Provide the (x, y) coordinate of the cell's center where the given text is located.  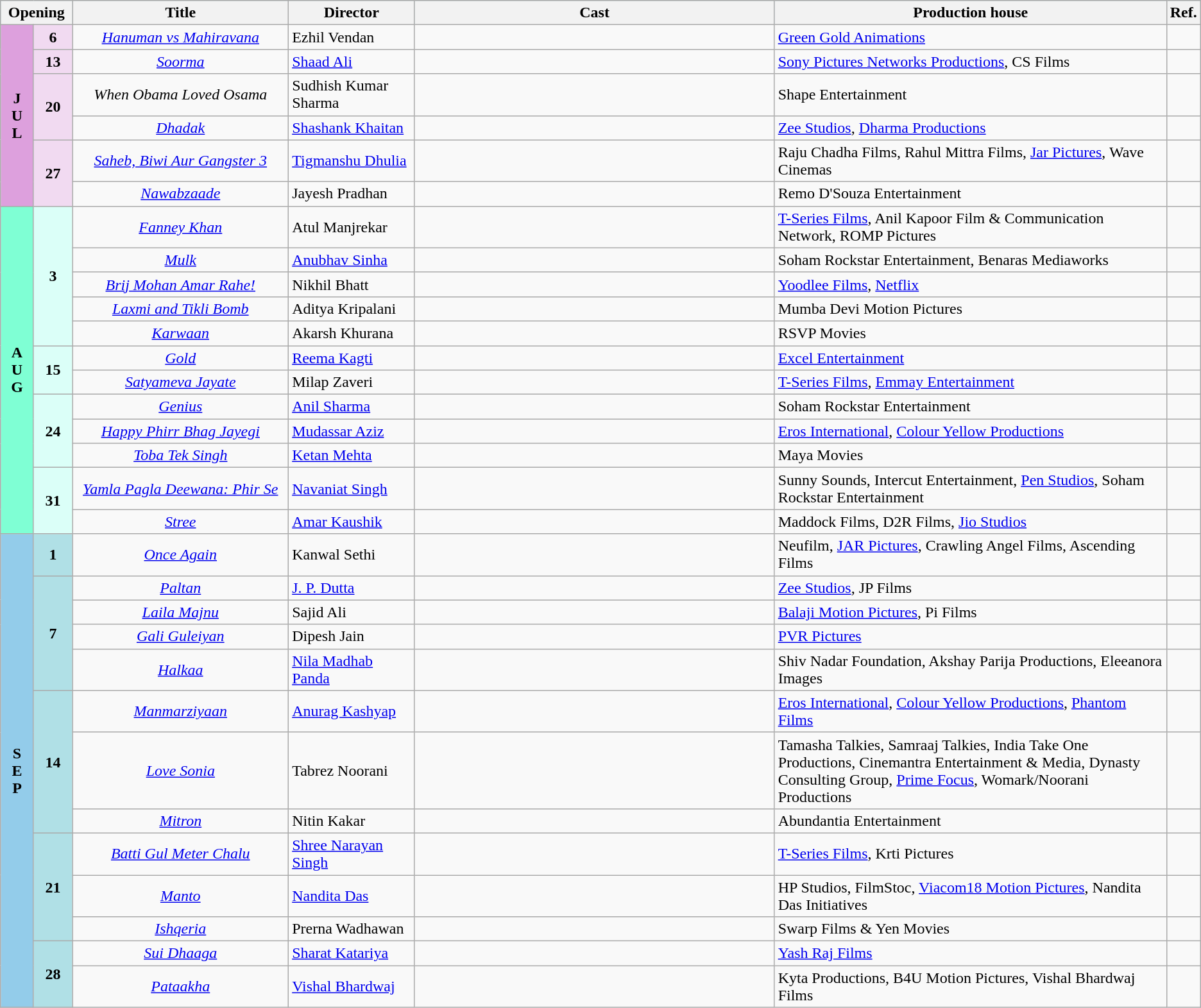
Zee Studios, Dharma Productions (970, 128)
Cast (594, 13)
Anil Sharma (352, 407)
Nawabzaade (181, 194)
Laila Majnu (181, 612)
PVR Pictures (970, 636)
Ref. (1183, 13)
T-Series Films, Emmay Entertainment (970, 382)
Zee Studios, JP Films (970, 588)
Excel Entertainment (970, 357)
Navaniat Singh (352, 489)
Love Sonia (181, 770)
Pataakha (181, 987)
Nitin Kakar (352, 821)
31 (53, 500)
Ketan Mehta (352, 456)
Yamla Pagla Deewana: Phir Se (181, 489)
Akarsh Khurana (352, 333)
JUL (17, 115)
AUG (17, 370)
Happy Phirr Bhag Jayegi (181, 431)
1 (53, 554)
Satyameva Jayate (181, 382)
Jayesh Pradhan (352, 194)
Reema Kagti (352, 357)
Stree (181, 522)
6 (53, 37)
Kanwal Sethi (352, 554)
14 (53, 762)
Vishal Bhardwaj (352, 987)
Aditya Kripalani (352, 309)
HP Studios, FilmStoc, Viacom18 Motion Pictures, Nandita Das Initiatives (970, 896)
Soorma (181, 62)
Hanuman vs Mahiravana (181, 37)
Mitron (181, 821)
Shaad Ali (352, 62)
Eros International, Colour Yellow Productions (970, 431)
Mumba Devi Motion Pictures (970, 309)
Eros International, Colour Yellow Productions, Phantom Films (970, 711)
Yash Raj Films (970, 953)
Sudhish Kumar Sharma (352, 95)
28 (53, 974)
Raju Chadha Films, Rahul Mittra Films, Jar Pictures, Wave Cinemas (970, 160)
Remo D'Souza Entertainment (970, 194)
Nikhil Bhatt (352, 284)
Tigmanshu Dhulia (352, 160)
Balaji Motion Pictures, Pi Films (970, 612)
When Obama Loved Osama (181, 95)
Abundantia Entertainment (970, 821)
Sharat Katariya (352, 953)
Milap Zaveri (352, 382)
RSVP Movies (970, 333)
Sui Dhaaga (181, 953)
Toba Tek Singh (181, 456)
Genius (181, 407)
Green Gold Animations (970, 37)
Sony Pictures Networks Productions, CS Films (970, 62)
Shree Narayan Singh (352, 853)
Soham Rockstar Entertainment (970, 407)
SEP (17, 771)
Swarp Films & Yen Movies (970, 929)
Karwaan (181, 333)
7 (53, 633)
Yoodlee Films, Netflix (970, 284)
Maya Movies (970, 456)
27 (53, 173)
Title (181, 13)
Sunny Sounds, Intercut Entertainment, Pen Studios, Soham Rockstar Entertainment (970, 489)
Gali Guleiyan (181, 636)
Kyta Productions, B4U Motion Pictures, Vishal Bhardwaj Films (970, 987)
Dhadak (181, 128)
Laxmi and Tikli Bomb (181, 309)
Sajid Ali (352, 612)
Fanney Khan (181, 227)
Batti Gul Meter Chalu (181, 853)
Shiv Nadar Foundation, Akshay Parija Productions, Eleeanora Images (970, 670)
Anurag Kashyap (352, 711)
Opening (37, 13)
T-Series Films, Krti Pictures (970, 853)
Shape Entertainment (970, 95)
Ishqeria (181, 929)
Ezhil Vendan (352, 37)
Saheb, Biwi Aur Gangster 3 (181, 160)
13 (53, 62)
Gold (181, 357)
15 (53, 370)
Manmarziyaan (181, 711)
Manto (181, 896)
Mudassar Aziz (352, 431)
Amar Kaushik (352, 522)
Prerna Wadhawan (352, 929)
Anubhav Sinha (352, 260)
Paltan (181, 588)
Director (352, 13)
Nila Madhab Panda (352, 670)
Maddock Films, D2R Films, Jio Studios (970, 522)
Neufilm, JAR Pictures, Crawling Angel Films, Ascending Films (970, 554)
Tabrez Noorani (352, 770)
Soham Rockstar Entertainment, Benaras Mediaworks (970, 260)
3 (53, 276)
Shashank Khaitan (352, 128)
Nandita Das (352, 896)
T-Series Films, Anil Kapoor Film & Communication Network, ROMP Pictures (970, 227)
Halkaa (181, 670)
24 (53, 431)
Production house (970, 13)
21 (53, 887)
J. P. Dutta (352, 588)
Atul Manjrekar (352, 227)
Brij Mohan Amar Rahe! (181, 284)
Once Again (181, 554)
Mulk (181, 260)
20 (53, 107)
Dipesh Jain (352, 636)
